Find where the given text appears and provide that cell's center as [X, Y] coordinate. 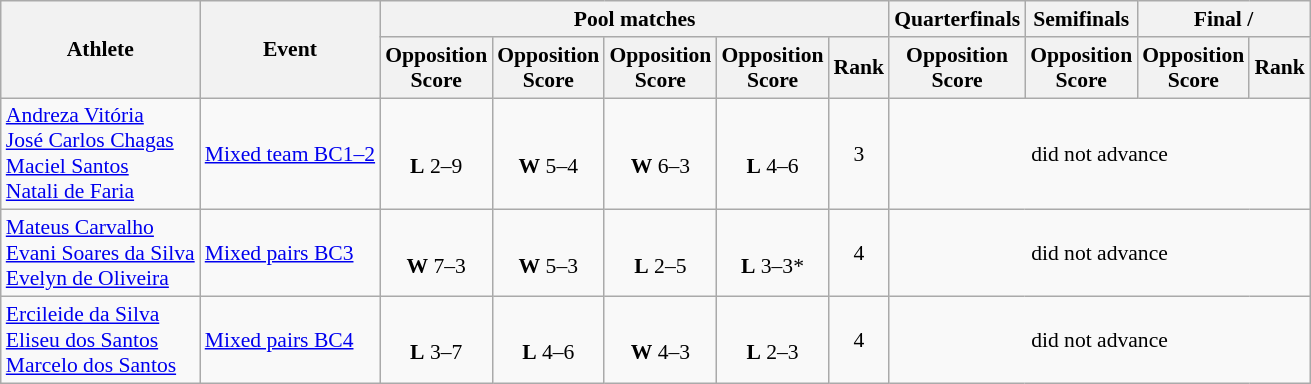
W 6–3 [660, 154]
Mixed team BC1–2 [290, 154]
Mixed pairs BC3 [290, 254]
W 5–3 [548, 254]
L 2–9 [436, 154]
Mateus CarvalhoEvani Soares da SilvaEvelyn de Oliveira [100, 254]
L 3–3* [772, 254]
W 5–4 [548, 154]
3 [860, 154]
L 3–7 [436, 340]
W 4–3 [660, 340]
Event [290, 50]
L 2–3 [772, 340]
Quarterfinals [957, 19]
Semifinals [1081, 19]
L 2–5 [660, 254]
Mixed pairs BC4 [290, 340]
Andreza VitóriaJosé Carlos ChagasMaciel SantosNatali de Faria [100, 154]
Athlete [100, 50]
Ercileide da SilvaEliseu dos SantosMarcelo dos Santos [100, 340]
Pool matches [634, 19]
W 7–3 [436, 254]
Final / [1224, 19]
